Find where the given text appears and provide that cell's center as [X, Y] coordinate. 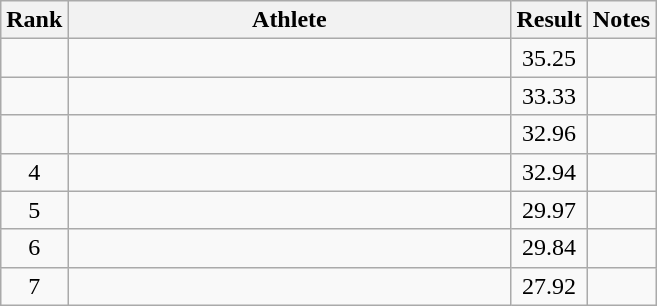
29.84 [549, 248]
Rank [34, 20]
27.92 [549, 286]
33.33 [549, 96]
Notes [621, 20]
29.97 [549, 210]
32.94 [549, 172]
Athlete [290, 20]
5 [34, 210]
7 [34, 286]
35.25 [549, 58]
32.96 [549, 134]
6 [34, 248]
4 [34, 172]
Result [549, 20]
